Output the (x, y) coordinate of the center of the cell containing the given text.  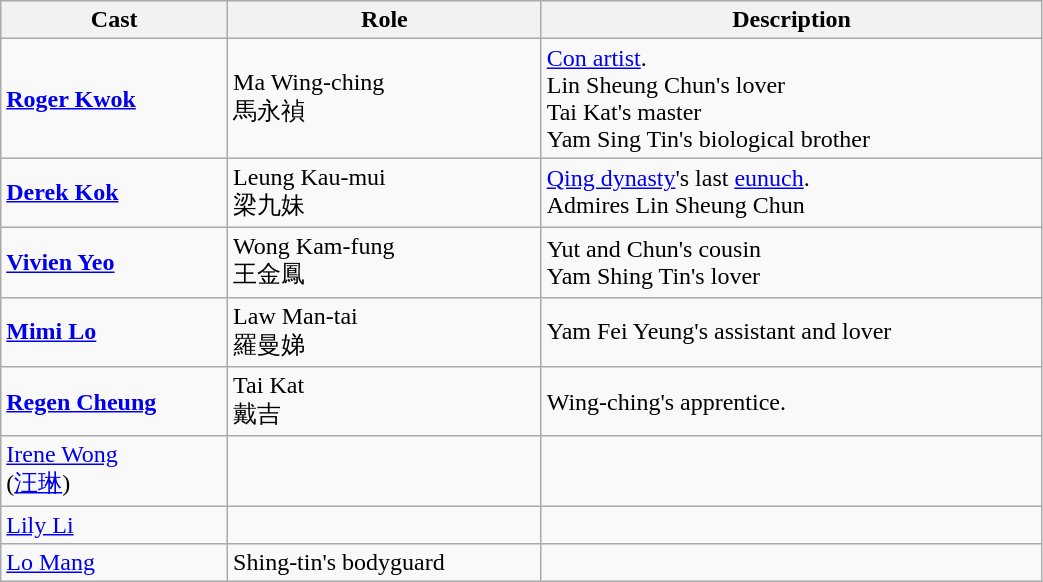
Qing dynasty's last eunuch. Admires Lin Sheung Chun (792, 193)
Description (792, 20)
Ma Wing-ching馬永禎 (385, 98)
Cast (114, 20)
Wong Kam-fung王金鳳 (385, 262)
Law Man-tai羅曼娣 (385, 332)
Irene Wong(汪琳) (114, 471)
Vivien Yeo (114, 262)
Roger Kwok (114, 98)
Wing-ching's apprentice. (792, 402)
Regen Cheung (114, 402)
Role (385, 20)
Yut and Chun's cousin Yam Shing Tin's lover (792, 262)
Tai Kat戴吉 (385, 402)
Leung Kau-mui梁九妹 (385, 193)
Shing-tin's bodyguard (385, 563)
Lo Mang (114, 563)
Mimi Lo (114, 332)
Yam Fei Yeung's assistant and lover (792, 332)
Derek Kok (114, 193)
Con artist. Lin Sheung Chun's lover Tai Kat's master Yam Sing Tin's biological brother (792, 98)
Lily Li (114, 525)
